Return (X, Y) of the center of cell containing provided text 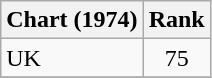
75 (176, 58)
Chart (1974) (72, 20)
Rank (176, 20)
UK (72, 58)
